Capture the cell that displays the provided text and extract its [x, y] central coordinate. 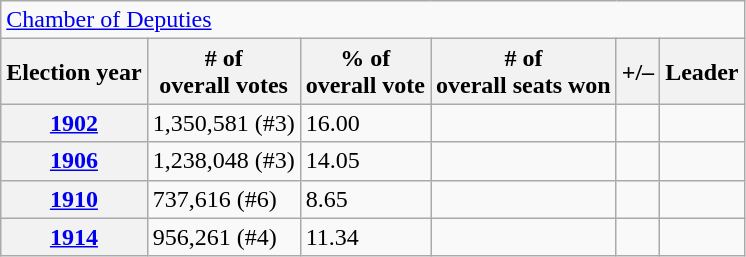
Election year [74, 72]
1902 [74, 123]
1910 [74, 199]
Chamber of Deputies [372, 20]
# ofoverall seats won [524, 72]
Leader [702, 72]
# ofoverall votes [224, 72]
956,261 (#4) [224, 237]
8.65 [365, 199]
+/– [638, 72]
1,350,581 (#3) [224, 123]
16.00 [365, 123]
1914 [74, 237]
1906 [74, 161]
737,616 (#6) [224, 199]
% ofoverall vote [365, 72]
1,238,048 (#3) [224, 161]
14.05 [365, 161]
11.34 [365, 237]
